Determine the [X, Y] coordinate at the center of the cell enclosing the given text.  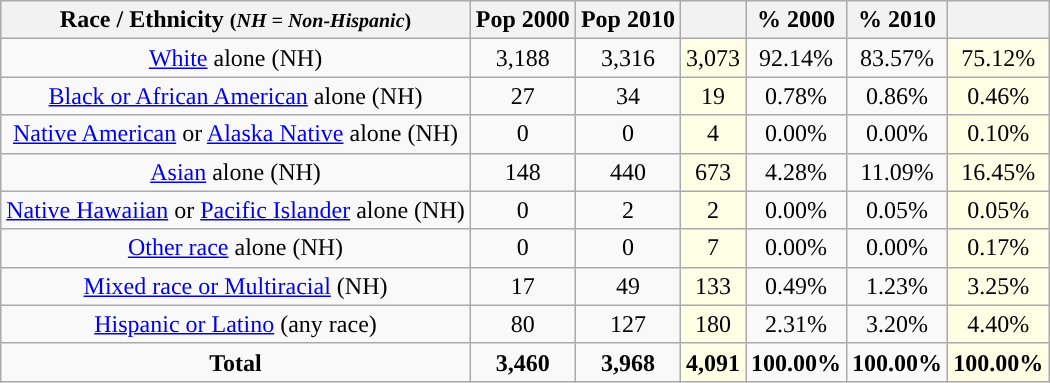
0.17% [998, 248]
133 [712, 286]
3,073 [712, 58]
White alone (NH) [236, 58]
7 [712, 248]
4 [712, 134]
Black or African American alone (NH) [236, 96]
92.14% [796, 58]
3.20% [898, 324]
27 [522, 96]
Native American or Alaska Native alone (NH) [236, 134]
Other race alone (NH) [236, 248]
Native Hawaiian or Pacific Islander alone (NH) [236, 210]
19 [712, 96]
Total [236, 362]
180 [712, 324]
0.10% [998, 134]
34 [628, 96]
0.86% [898, 96]
127 [628, 324]
673 [712, 172]
80 [522, 324]
3.25% [998, 286]
% 2010 [898, 20]
4.40% [998, 324]
Pop 2000 [522, 20]
3,968 [628, 362]
3,460 [522, 362]
148 [522, 172]
Hispanic or Latino (any race) [236, 324]
3,188 [522, 58]
440 [628, 172]
0.46% [998, 96]
49 [628, 286]
16.45% [998, 172]
% 2000 [796, 20]
Pop 2010 [628, 20]
0.78% [796, 96]
1.23% [898, 286]
Asian alone (NH) [236, 172]
3,316 [628, 58]
2.31% [796, 324]
Race / Ethnicity (NH = Non-Hispanic) [236, 20]
11.09% [898, 172]
0.49% [796, 286]
75.12% [998, 58]
4.28% [796, 172]
4,091 [712, 362]
83.57% [898, 58]
Mixed race or Multiracial (NH) [236, 286]
17 [522, 286]
